Extract the (X, Y) coordinate from the center of the cell holding the provided text.  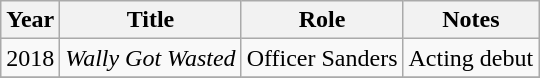
2018 (30, 58)
Notes (471, 20)
Wally Got Wasted (150, 58)
Acting debut (471, 58)
Title (150, 20)
Role (322, 20)
Officer Sanders (322, 58)
Year (30, 20)
